Provide the [x, y] coordinate of the cell's center where the given text is located.  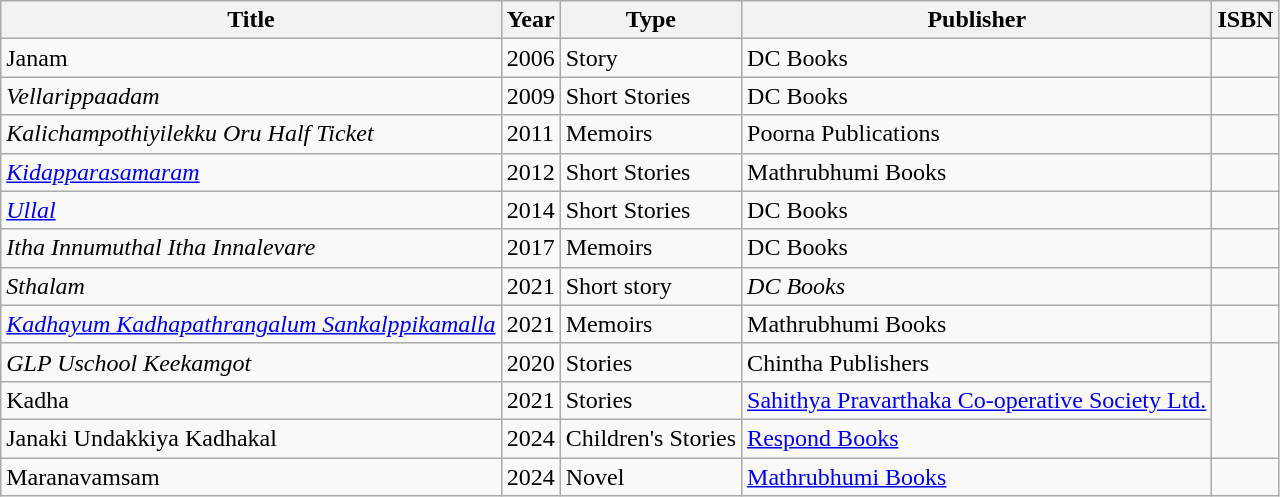
Year [530, 20]
2006 [530, 58]
Chintha Publishers [977, 362]
Janaki Undakkiya Kadhakal [251, 438]
Sthalam [251, 286]
Janam [251, 58]
Title [251, 20]
Kidapparasamaram [251, 172]
2009 [530, 96]
2020 [530, 362]
2011 [530, 134]
ISBN [1246, 20]
Kadhayum Kadhapathrangalum Sankalppikamalla [251, 324]
Publisher [977, 20]
Type [650, 20]
Short story [650, 286]
2014 [530, 210]
Sahithya Pravarthaka Co-operative Society Ltd. [977, 400]
Poorna Publications [977, 134]
Ullal [251, 210]
Vellarippaadam [251, 96]
Story [650, 58]
Kadha [251, 400]
2017 [530, 248]
2012 [530, 172]
Novel [650, 477]
Itha Innumuthal Itha Innalevare [251, 248]
Maranavamsam [251, 477]
Respond Books [977, 438]
Children's Stories [650, 438]
Kalichampothiyilekku Oru Half Ticket [251, 134]
GLP Uschool Keekamgot [251, 362]
